For the text-containing cell, return its midpoint in [X, Y] coordinate format. 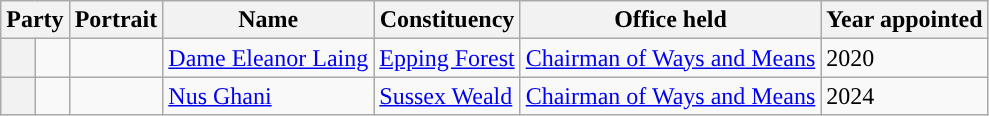
2024 [904, 96]
Dame Eleanor Laing [268, 58]
Year appointed [904, 20]
Office held [670, 20]
Nus Ghani [268, 96]
Party [35, 20]
Name [268, 20]
Sussex Weald [447, 96]
Constituency [447, 20]
2020 [904, 58]
Epping Forest [447, 58]
Portrait [116, 20]
